Determine the [X, Y] coordinate at the center of the cell enclosing the given text.  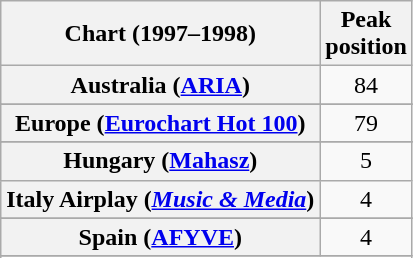
Chart (1997–1998) [160, 34]
Spain (AFYVE) [160, 237]
5 [366, 161]
Australia (ARIA) [160, 85]
Italy Airplay (Music & Media) [160, 199]
79 [366, 123]
Europe (Eurochart Hot 100) [160, 123]
84 [366, 85]
Peakposition [366, 34]
Hungary (Mahasz) [160, 161]
